Locate the cell with the specified text and output its (x, y) center coordinate. 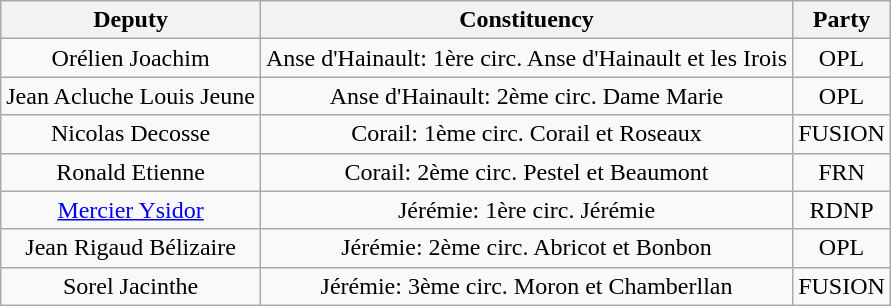
Orélien Joachim (131, 58)
Corail: 1ème circ. Corail et Roseaux (526, 134)
RDNP (842, 210)
Nicolas Decosse (131, 134)
Mercier Ysidor (131, 210)
FRN (842, 172)
Corail: 2ème circ. Pestel et Beaumont (526, 172)
Ronald Etienne (131, 172)
Jérémie: 2ème circ. Abricot et Bonbon (526, 248)
Jérémie: 3ème circ. Moron et Chamberllan (526, 286)
Sorel Jacinthe (131, 286)
Deputy (131, 20)
Anse d'Hainault: 2ème circ. Dame Marie (526, 96)
Party (842, 20)
Jérémie: 1ère circ. Jérémie (526, 210)
Jean Rigaud Bélizaire (131, 248)
Jean Acluche Louis Jeune (131, 96)
Constituency (526, 20)
Anse d'Hainault: 1ère circ. Anse d'Hainault et les Irois (526, 58)
